Find where the given text appears and provide that cell's center as [X, Y] coordinate. 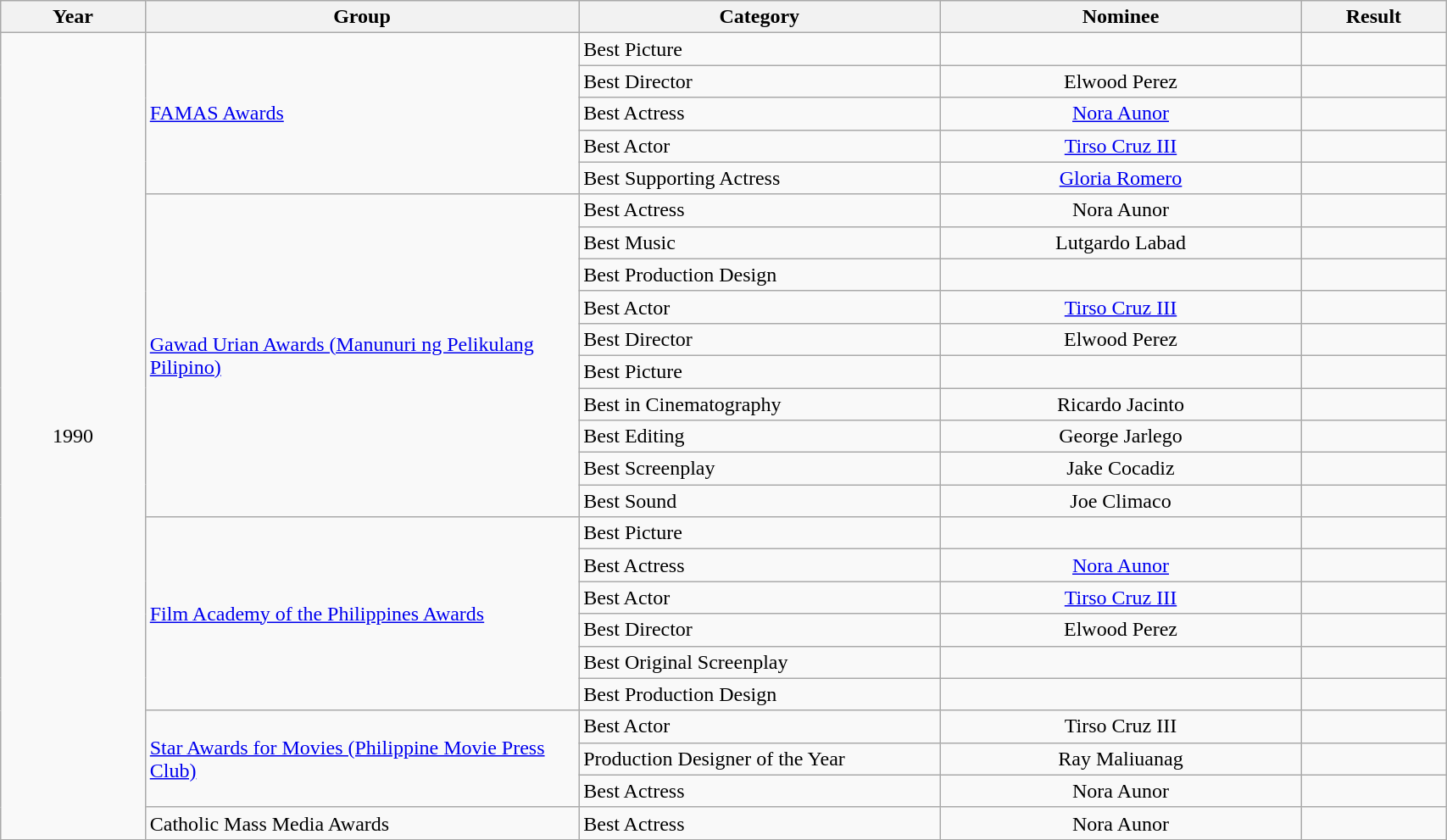
Best Sound [760, 501]
Best Screenplay [760, 469]
1990 [73, 437]
Gawad Urian Awards (Manunuri ng Pelikulang Pilipino) [361, 356]
Lutgardo Labad [1121, 242]
Nominee [1121, 17]
Best Editing [760, 437]
Gloria Romero [1121, 178]
FAMAS Awards [361, 114]
Jake Cocadiz [1121, 469]
Best in Cinematography [760, 404]
Best Original Screenplay [760, 662]
Ricardo Jacinto [1121, 404]
George Jarlego [1121, 437]
Best Music [760, 242]
Film Academy of the Philippines Awards [361, 614]
Result [1373, 17]
Ray Maliuanag [1121, 759]
Year [73, 17]
Production Designer of the Year [760, 759]
Category [760, 17]
Joe Climaco [1121, 501]
Star Awards for Movies (Philippine Movie Press Club) [361, 759]
Catholic Mass Media Awards [361, 823]
Group [361, 17]
Best Supporting Actress [760, 178]
